Return the (X, Y) coordinate for the center point of the cell that contains the specified text.  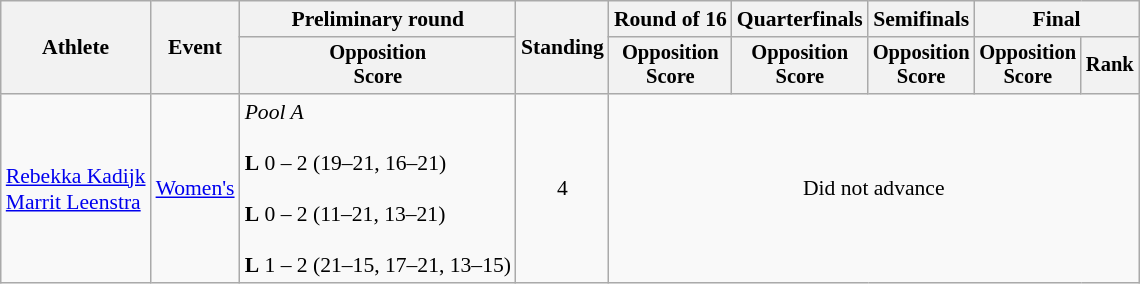
Quarterfinals (800, 19)
Did not advance (874, 188)
Rebekka KadijkMarrit Leenstra (76, 188)
Semifinals (922, 19)
Final (1056, 19)
Round of 16 (670, 19)
Rank (1110, 66)
Pool AL 0 – 2 (19–21, 16–21)L 0 – 2 (11–21, 13–21)L 1 – 2 (21–15, 17–21, 13–15) (378, 188)
Athlete (76, 48)
Women's (196, 188)
Standing (562, 48)
Preliminary round (378, 19)
Event (196, 48)
4 (562, 188)
